Output the (x, y) coordinate of the center of the cell containing the given text.  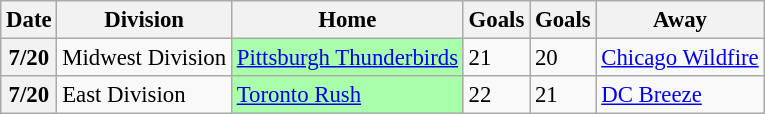
Division (144, 20)
Midwest Division (144, 58)
22 (496, 95)
Toronto Rush (347, 95)
DC Breeze (680, 95)
Pittsburgh Thunderbirds (347, 58)
20 (563, 58)
Home (347, 20)
Date (29, 20)
Away (680, 20)
Chicago Wildfire (680, 58)
East Division (144, 95)
